Scan for the cell matching the given text and deliver its (x, y) coordinate at center. 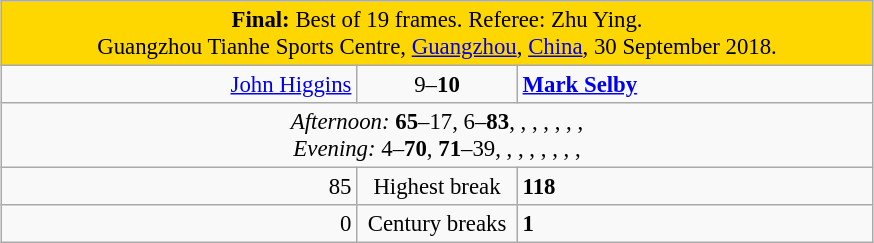
Afternoon: 65–17, 6–83, , , , , , , Evening: 4–70, 71–39, , , , , , , , (437, 136)
Final: Best of 19 frames. Referee: Zhu Ying.Guangzhou Tianhe Sports Centre, Guangzhou, China, 30 September 2018. (437, 34)
85 (179, 187)
Highest break (438, 187)
Century breaks (438, 224)
118 (695, 187)
Mark Selby (695, 85)
9–10 (438, 85)
1 (695, 224)
John Higgins (179, 85)
0 (179, 224)
